Search for the cell housing the specified text and yield its (X, Y) center coordinate. 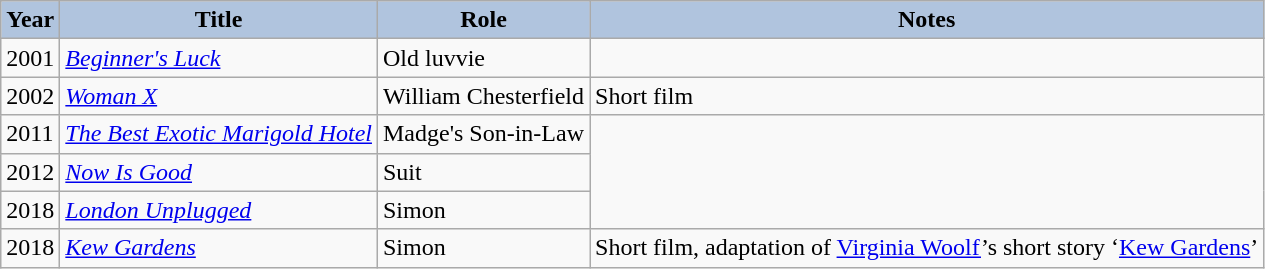
Madge's Son-in-Law (483, 134)
London Unplugged (219, 210)
Now Is Good (219, 172)
Title (219, 20)
Kew Gardens (219, 248)
Short film (927, 96)
Year (30, 20)
Notes (927, 20)
2002 (30, 96)
2001 (30, 58)
Role (483, 20)
Woman X (219, 96)
Old luvvie (483, 58)
William Chesterfield (483, 96)
The Best Exotic Marigold Hotel (219, 134)
2011 (30, 134)
Suit (483, 172)
2012 (30, 172)
Short film, adaptation of Virginia Woolf’s short story ‘Kew Gardens’ (927, 248)
Beginner's Luck (219, 58)
